Determine the (x, y) coordinate at the center of the cell enclosing the given text.  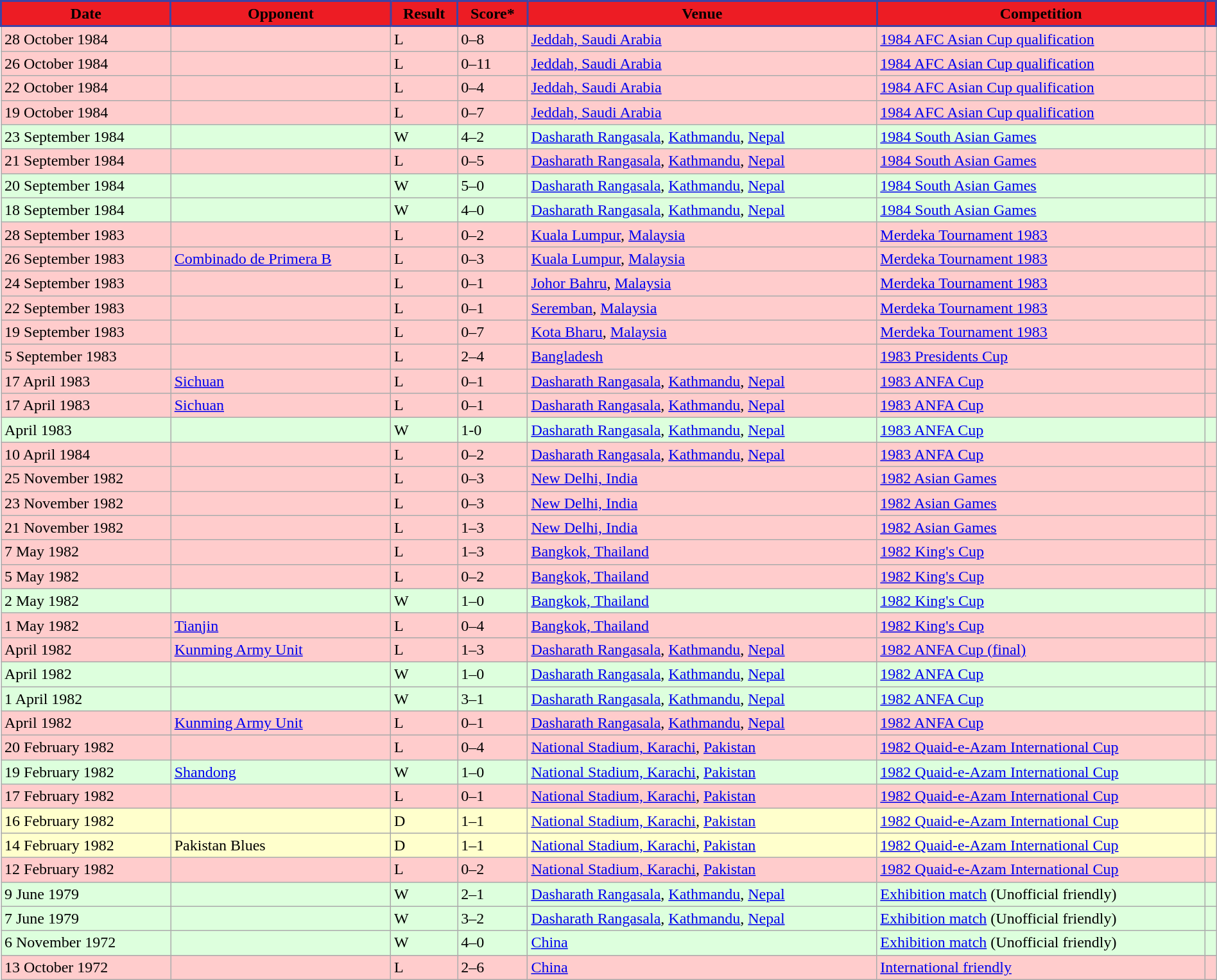
Tianjin (281, 625)
4–2 (493, 137)
7 May 1982 (86, 552)
19 February 1982 (86, 772)
26 September 1983 (86, 259)
1983 Presidents Cup (1041, 357)
Combinado de Primera B (281, 259)
5 September 1983 (86, 357)
Opponent (281, 14)
16 February 1982 (86, 821)
26 October 1984 (86, 64)
2–6 (493, 967)
Bangladesh (702, 357)
23 November 1982 (86, 503)
3–1 (493, 699)
6 November 1972 (86, 943)
Score* (493, 14)
20 September 1984 (86, 185)
0–5 (493, 161)
Johor Bahru, Malaysia (702, 283)
14 February 1982 (86, 845)
5 May 1982 (86, 576)
19 October 1984 (86, 112)
28 September 1983 (86, 234)
21 September 1984 (86, 161)
12 February 1982 (86, 870)
24 September 1983 (86, 283)
0–11 (493, 64)
17 February 1982 (86, 796)
20 February 1982 (86, 748)
22 October 1984 (86, 88)
Venue (702, 14)
28 October 1984 (86, 39)
Shandong (281, 772)
2–1 (493, 894)
19 September 1983 (86, 332)
1-0 (493, 430)
April 1983 (86, 430)
International friendly (1041, 967)
13 October 1972 (86, 967)
25 November 1982 (86, 479)
Kota Bharu, Malaysia (702, 332)
10 April 1984 (86, 454)
9 June 1979 (86, 894)
7 June 1979 (86, 918)
22 September 1983 (86, 307)
Date (86, 14)
23 September 1984 (86, 137)
18 September 1984 (86, 210)
3–2 (493, 918)
1 May 1982 (86, 625)
Result (424, 14)
Competition (1041, 14)
1982 ANFA Cup (final) (1041, 649)
Seremban, Malaysia (702, 307)
2 May 1982 (86, 601)
1 April 1982 (86, 699)
0–8 (493, 39)
5–0 (493, 185)
Pakistan Blues (281, 845)
2–4 (493, 357)
21 November 1982 (86, 528)
